Search for the cell housing the specified text and yield its [x, y] center coordinate. 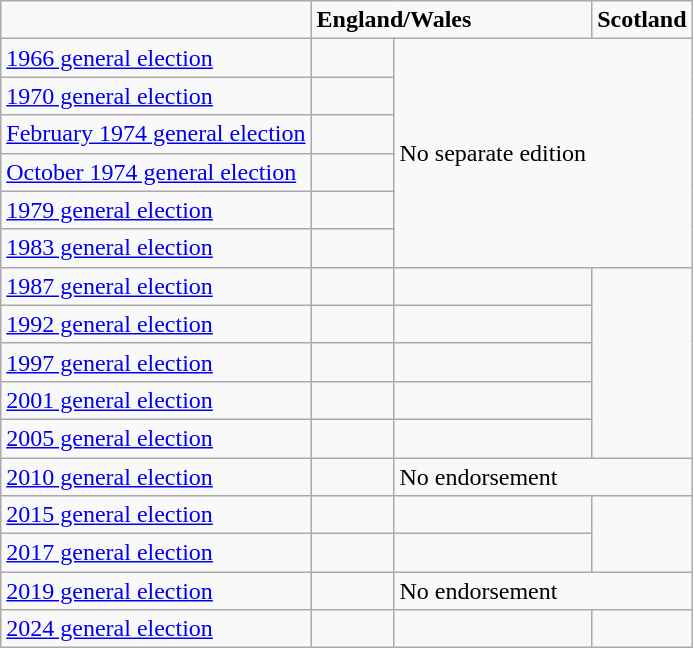
Scotland [642, 20]
2015 general election [156, 515]
2024 general election [156, 629]
1992 general election [156, 324]
2019 general election [156, 591]
1966 general election [156, 58]
2001 general election [156, 400]
1987 general election [156, 286]
2005 general election [156, 438]
England/Wales [452, 20]
February 1974 general election [156, 134]
1979 general election [156, 210]
1997 general election [156, 362]
October 1974 general election [156, 172]
2010 general election [156, 477]
2017 general election [156, 553]
1983 general election [156, 248]
No separate edition [543, 153]
1970 general election [156, 96]
